Extract the [x, y] coordinate from the center of the cell holding the provided text.  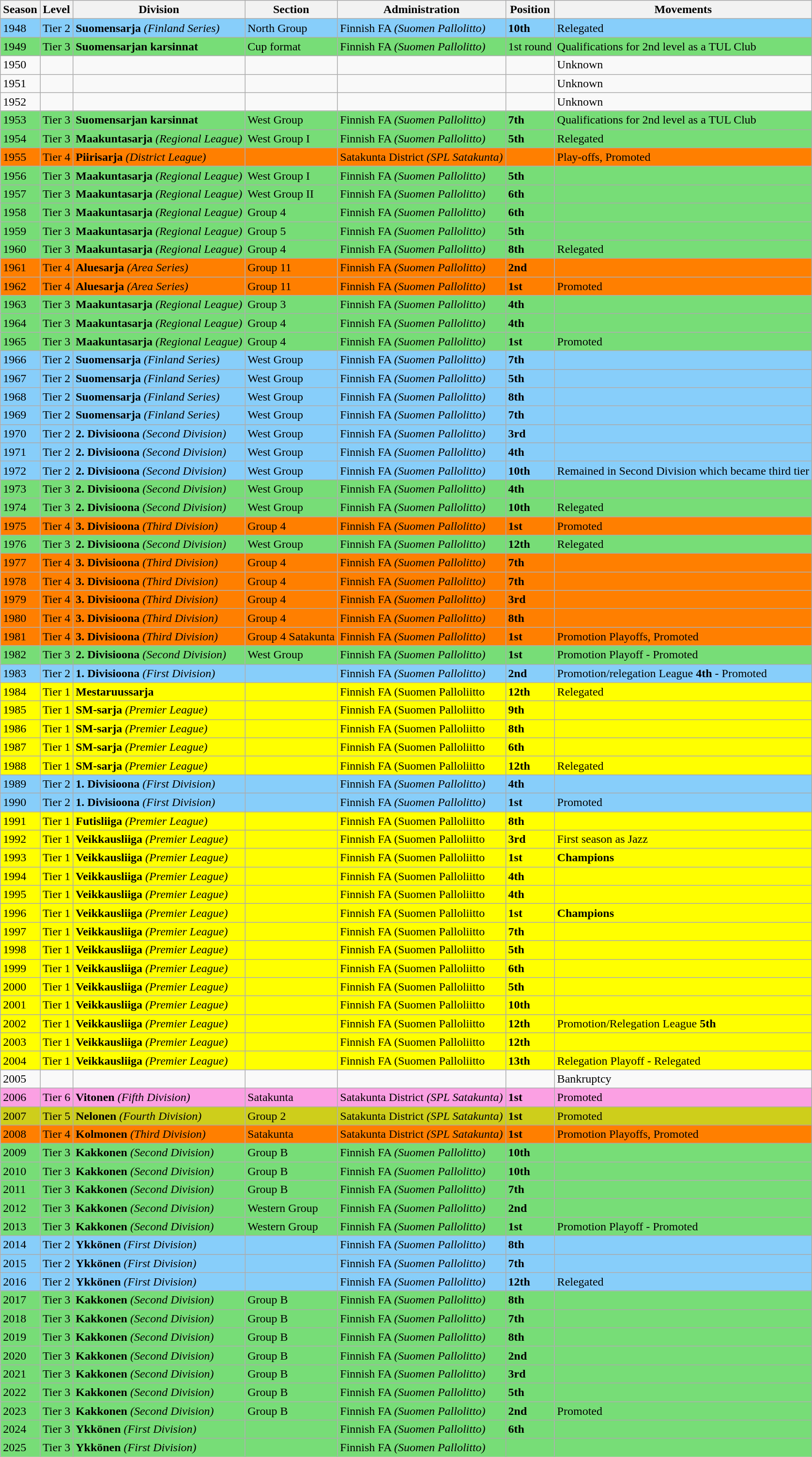
2020 [20, 1355]
North Group [291, 28]
1954 [20, 139]
West Group II [291, 194]
2002 [20, 1023]
1955 [20, 157]
2001 [20, 1005]
1968 [20, 397]
2008 [20, 1134]
Kolmonen (Third Division) [159, 1134]
Bankruptcy [683, 1079]
1987 [20, 747]
2012 [20, 1208]
2006 [20, 1097]
2011 [20, 1190]
2004 [20, 1060]
2009 [20, 1153]
Mestaruussarja [159, 692]
Section [291, 10]
1957 [20, 194]
2021 [20, 1374]
1988 [20, 765]
Remained in Second Division which became third tier [683, 470]
1964 [20, 323]
1990 [20, 802]
Piirisarja (District League) [159, 157]
2016 [20, 1282]
1995 [20, 895]
1960 [20, 249]
2022 [20, 1392]
1999 [20, 968]
1985 [20, 710]
1961 [20, 268]
1982 [20, 655]
1998 [20, 950]
1951 [20, 83]
2003 [20, 1042]
Movements [683, 10]
Season [20, 10]
1983 [20, 673]
1973 [20, 489]
1991 [20, 821]
Group 4 Satakunta [291, 636]
2017 [20, 1300]
Level [56, 10]
2019 [20, 1337]
1975 [20, 526]
1950 [20, 65]
1967 [20, 378]
1956 [20, 175]
1993 [20, 858]
1984 [20, 692]
Division [159, 10]
2013 [20, 1226]
1970 [20, 434]
2023 [20, 1411]
1966 [20, 360]
2014 [20, 1245]
2025 [20, 1448]
1965 [20, 341]
1980 [20, 618]
1976 [20, 544]
1979 [20, 600]
1981 [20, 636]
Group 5 [291, 231]
Promotion/Relegation League 5th [683, 1023]
Nelonen (Fourth Division) [159, 1116]
Play-offs, Promoted [683, 157]
1994 [20, 876]
2005 [20, 1079]
2024 [20, 1429]
1992 [20, 839]
Vitonen (Fifth Division) [159, 1097]
1949 [20, 46]
13th [530, 1060]
1996 [20, 913]
9th [530, 710]
1977 [20, 563]
Group 3 [291, 305]
1963 [20, 305]
Group 2 [291, 1116]
Relegation Playoff - Relegated [683, 1060]
2018 [20, 1318]
1997 [20, 931]
1986 [20, 728]
2007 [20, 1116]
1972 [20, 470]
1953 [20, 120]
Tier 6 [56, 1097]
1971 [20, 452]
2015 [20, 1263]
Cup format [291, 46]
Administration [421, 10]
Tier 5 [56, 1116]
2000 [20, 987]
1969 [20, 415]
1952 [20, 102]
1958 [20, 212]
Position [530, 10]
1962 [20, 286]
1989 [20, 784]
1st round [530, 46]
2010 [20, 1171]
Futisliiga (Premier League) [159, 821]
1978 [20, 581]
1959 [20, 231]
1974 [20, 507]
First season as Jazz [683, 839]
Promotion/relegation League 4th - Promoted [683, 673]
1948 [20, 28]
